Determine the (x, y) coordinate at the center of the cell enclosing the given text.  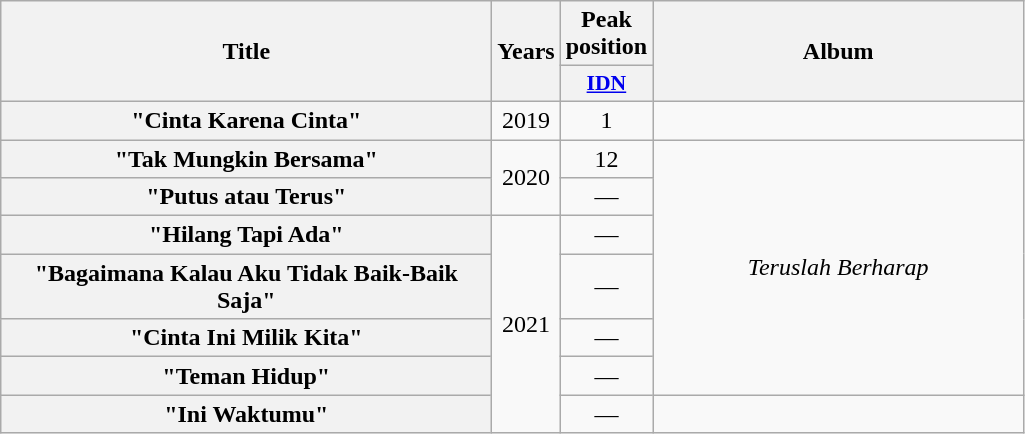
Teruslah Berharap (838, 268)
2021 (526, 324)
"Ini Waktumu" (246, 414)
"Hilang Tapi Ada" (246, 235)
Years (526, 52)
Title (246, 52)
"Cinta Ini Milik Kita" (246, 338)
"Cinta Karena Cinta" (246, 120)
Album (838, 52)
"Teman Hidup" (246, 376)
1 (606, 120)
2020 (526, 178)
2019 (526, 120)
"Tak Mungkin Bersama" (246, 159)
Peakposition (606, 34)
"Putus atau Terus" (246, 197)
IDN (606, 84)
12 (606, 159)
"Bagaimana Kalau Aku Tidak Baik-Baik Saja" (246, 286)
